Find where the given text appears and provide that cell's center as [x, y] coordinate. 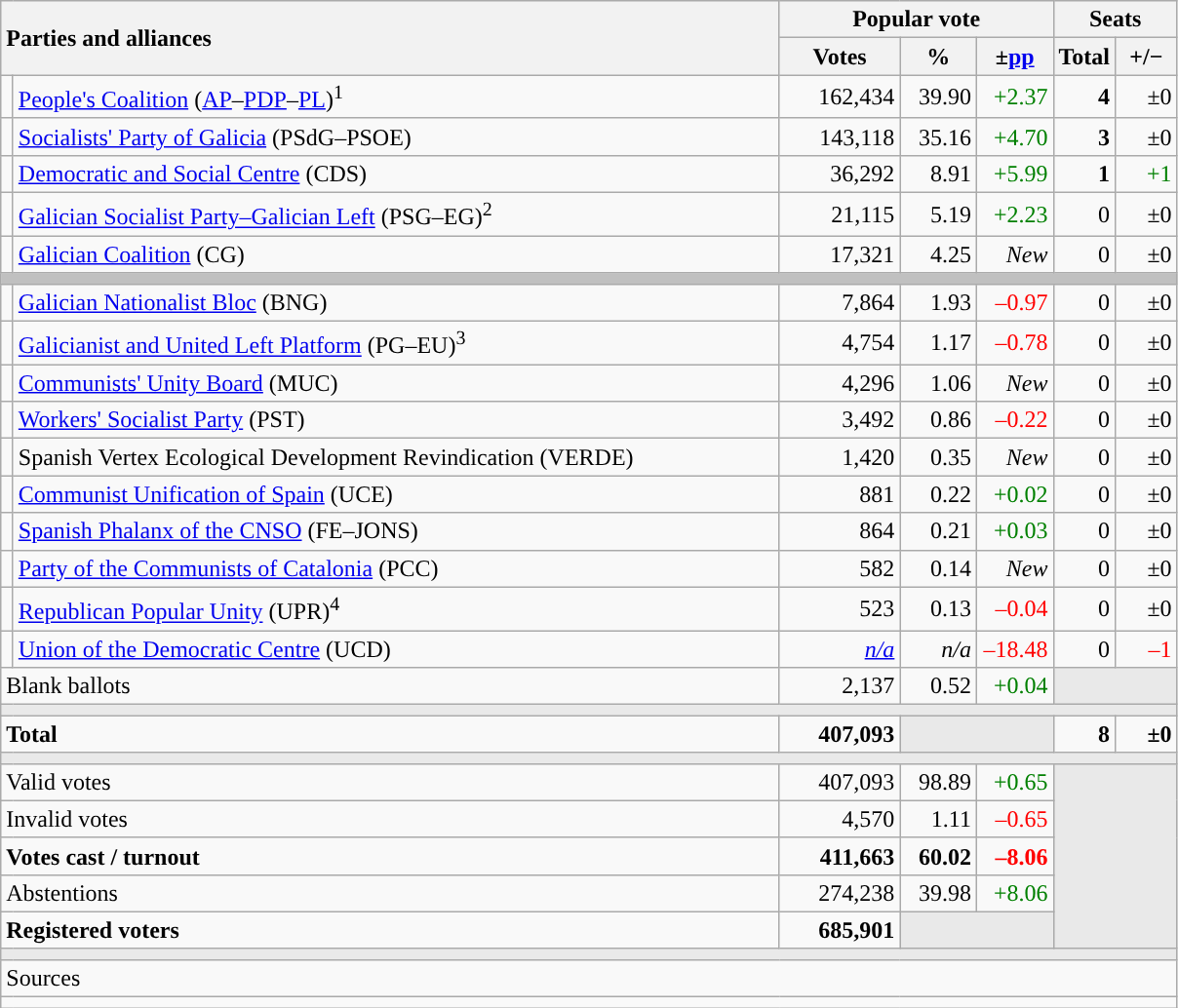
0.52 [938, 686]
685,901 [840, 930]
98.89 [938, 782]
+8.06 [1014, 893]
21,115 [840, 214]
17,321 [840, 254]
+0.02 [1014, 494]
864 [840, 531]
People's Coalition (AP–PDP–PL)1 [396, 97]
±pp [1014, 57]
Abstentions [390, 893]
1.93 [938, 302]
274,238 [840, 893]
–0.04 [1014, 608]
Galician Nationalist Bloc (BNG) [396, 302]
Sources [589, 978]
+2.37 [1014, 97]
Galician Socialist Party–Galician Left (PSG–EG)2 [396, 214]
1 [1084, 174]
Blank ballots [390, 686]
+5.99 [1014, 174]
4.25 [938, 254]
–18.48 [1014, 649]
Valid votes [390, 782]
Party of the Communists of Catalonia (PCC) [396, 568]
143,118 [840, 136]
Votes [840, 57]
–8.06 [1014, 856]
Spanish Vertex Ecological Development Revindication (VERDE) [396, 457]
Communists' Unity Board (MUC) [396, 383]
Galician Coalition (CG) [396, 254]
–0.22 [1014, 420]
Communist Unification of Spain (UCE) [396, 494]
0.22 [938, 494]
39.98 [938, 893]
4 [1084, 97]
Popular vote [917, 19]
+4.70 [1014, 136]
4,754 [840, 343]
+/− [1147, 57]
60.02 [938, 856]
+2.23 [1014, 214]
162,434 [840, 97]
Democratic and Social Centre (CDS) [396, 174]
39.90 [938, 97]
582 [840, 568]
+0.65 [1014, 782]
1,420 [840, 457]
0.14 [938, 568]
0.13 [938, 608]
Union of the Democratic Centre (UCD) [396, 649]
7,864 [840, 302]
1.06 [938, 383]
Seats [1116, 19]
0.21 [938, 531]
8 [1084, 734]
Parties and alliances [390, 38]
0.86 [938, 420]
5.19 [938, 214]
+0.04 [1014, 686]
1.17 [938, 343]
Socialists' Party of Galicia (PSdG–PSOE) [396, 136]
Spanish Phalanx of the CNSO (FE–JONS) [396, 531]
523 [840, 608]
–0.78 [1014, 343]
–1 [1147, 649]
4,570 [840, 819]
+1 [1147, 174]
Workers' Socialist Party (PST) [396, 420]
Republican Popular Unity (UPR)4 [396, 608]
2,137 [840, 686]
–0.97 [1014, 302]
Registered voters [390, 930]
8.91 [938, 174]
1.11 [938, 819]
0.35 [938, 457]
35.16 [938, 136]
411,663 [840, 856]
Invalid votes [390, 819]
–0.65 [1014, 819]
3 [1084, 136]
36,292 [840, 174]
Votes cast / turnout [390, 856]
+0.03 [1014, 531]
881 [840, 494]
Galicianist and United Left Platform (PG–EU)3 [396, 343]
3,492 [840, 420]
% [938, 57]
4,296 [840, 383]
